For the text-containing cell, return its midpoint in [X, Y] coordinate format. 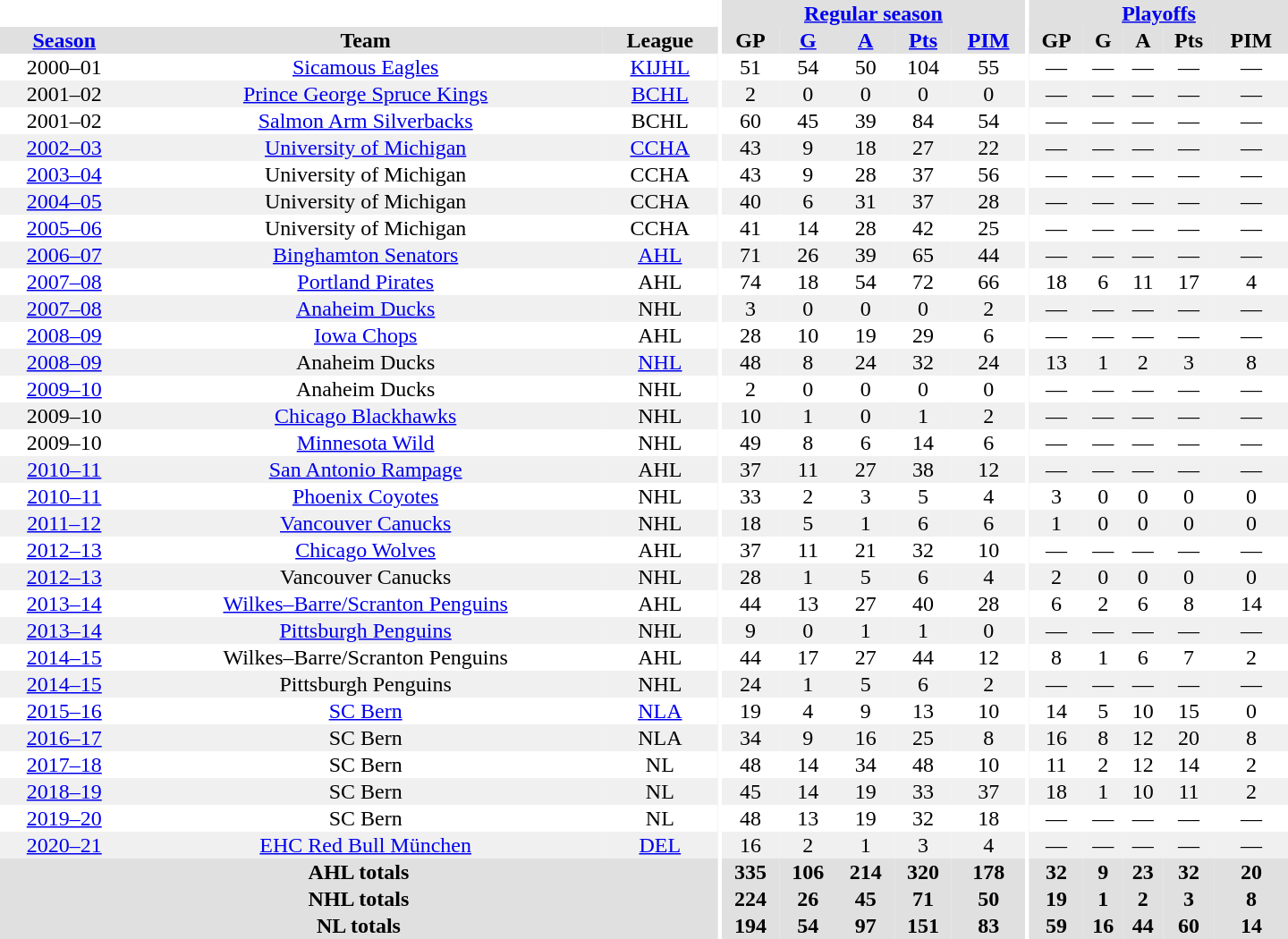
San Antonio Rampage [366, 469]
NL totals [359, 926]
51 [750, 67]
151 [923, 926]
41 [750, 228]
Portland Pirates [366, 282]
335 [750, 872]
29 [923, 335]
49 [750, 443]
22 [988, 148]
56 [988, 174]
EHC Red Bull München [366, 845]
214 [866, 872]
2000–01 [64, 67]
42 [923, 228]
65 [923, 255]
Binghamton Senators [366, 255]
31 [866, 201]
Team [366, 40]
320 [923, 872]
Prince George Spruce Kings [366, 94]
83 [988, 926]
2017–18 [64, 765]
66 [988, 282]
74 [750, 282]
21 [866, 550]
Regular season [873, 13]
2006–07 [64, 255]
2003–04 [64, 174]
97 [866, 926]
2002–03 [64, 148]
NHL totals [359, 899]
2020–21 [64, 845]
DEL [660, 845]
Season [64, 40]
Chicago Blackhawks [366, 416]
2005–06 [64, 228]
KIJHL [660, 67]
Phoenix Coyotes [366, 496]
15 [1189, 711]
224 [750, 899]
2015–16 [64, 711]
104 [923, 67]
84 [923, 121]
AHL totals [359, 872]
League [660, 40]
2018–19 [64, 791]
55 [988, 67]
Iowa Chops [366, 335]
2019–20 [64, 818]
2011–12 [64, 523]
194 [750, 926]
7 [1189, 657]
72 [923, 282]
106 [808, 872]
Minnesota Wild [366, 443]
Salmon Arm Silverbacks [366, 121]
23 [1143, 872]
Sicamous Eagles [366, 67]
178 [988, 872]
38 [923, 469]
Chicago Wolves [366, 550]
2016–17 [64, 738]
Playoffs [1159, 13]
59 [1056, 926]
2004–05 [64, 201]
